Find where the given text appears and provide that cell's center as (x, y) coordinate. 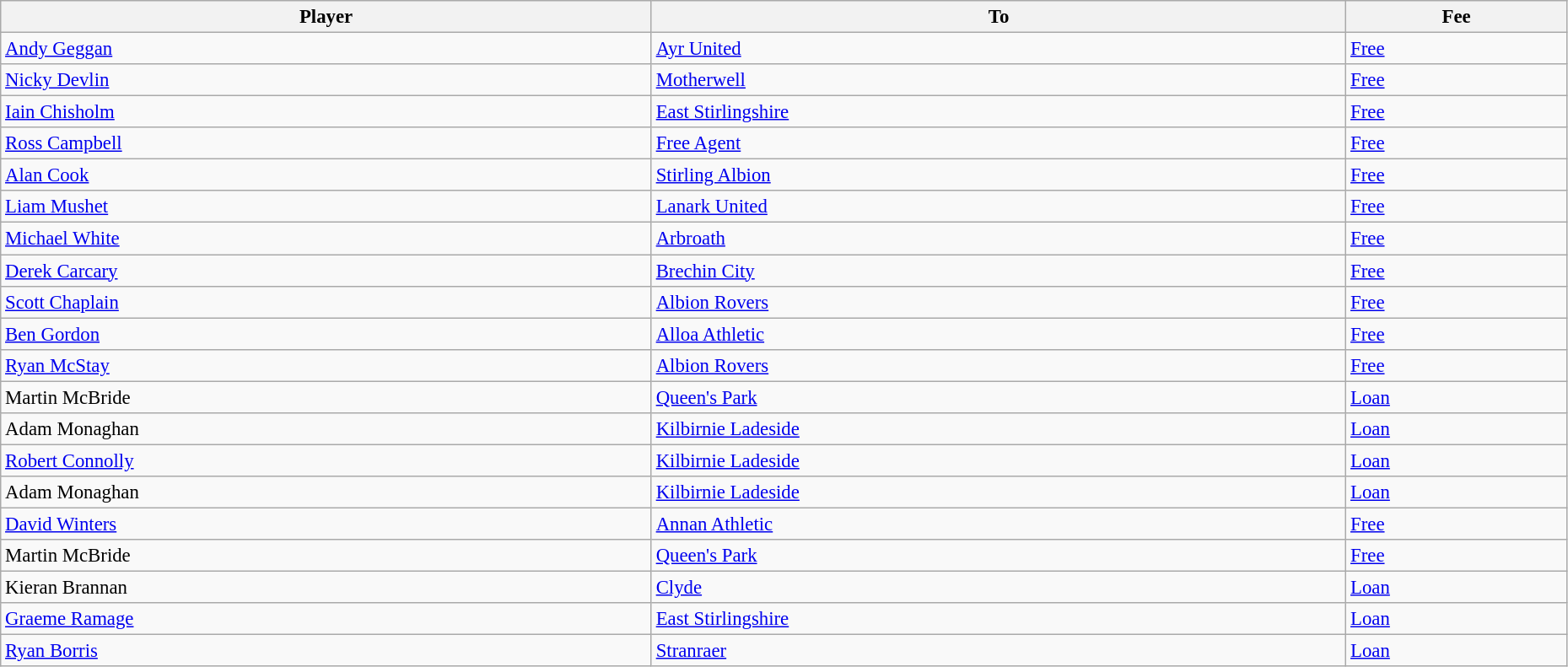
Annan Athletic (999, 524)
Ross Campbell (326, 143)
Graeme Ramage (326, 619)
Derek Carcary (326, 271)
Free Agent (999, 143)
Ben Gordon (326, 334)
Brechin City (999, 271)
Arbroath (999, 239)
Player (326, 17)
Alloa Athletic (999, 334)
Nicky Devlin (326, 80)
Stranraer (999, 651)
Iain Chisholm (326, 112)
David Winters (326, 524)
To (999, 17)
Clyde (999, 588)
Robert Connolly (326, 460)
Liam Mushet (326, 207)
Ryan Borris (326, 651)
Motherwell (999, 80)
Lanark United (999, 207)
Stirling Albion (999, 175)
Andy Geggan (326, 49)
Fee (1457, 17)
Alan Cook (326, 175)
Ayr United (999, 49)
Michael White (326, 239)
Kieran Brannan (326, 588)
Ryan McStay (326, 365)
Scott Chaplain (326, 302)
